Return the (X, Y) coordinate for the center point of the cell that contains the specified text.  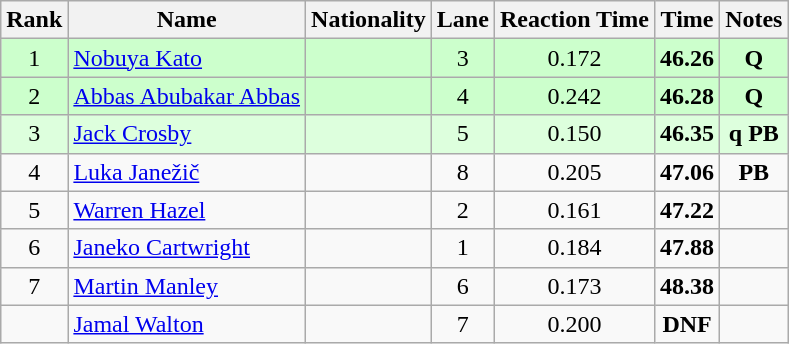
Abbas Abubakar Abbas (187, 96)
0.205 (574, 172)
Lane (462, 20)
Janeko Cartwright (187, 248)
0.200 (574, 324)
Name (187, 20)
Reaction Time (574, 20)
0.184 (574, 248)
Martin Manley (187, 286)
q PB (754, 134)
0.161 (574, 210)
47.88 (688, 248)
48.38 (688, 286)
Jack Crosby (187, 134)
0.173 (574, 286)
Warren Hazel (187, 210)
47.22 (688, 210)
Nationality (369, 20)
Rank (34, 20)
Jamal Walton (187, 324)
8 (462, 172)
DNF (688, 324)
Nobuya Kato (187, 58)
46.28 (688, 96)
Time (688, 20)
47.06 (688, 172)
0.242 (574, 96)
Luka Janežič (187, 172)
46.26 (688, 58)
0.172 (574, 58)
Notes (754, 20)
0.150 (574, 134)
PB (754, 172)
46.35 (688, 134)
